Scan for the cell matching the given text and deliver its (X, Y) coordinate at center. 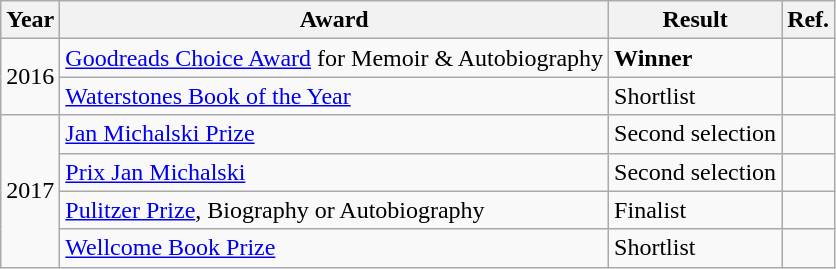
Goodreads Choice Award for Memoir & Autobiography (334, 58)
Prix Jan Michalski (334, 172)
Finalist (696, 210)
Ref. (808, 20)
Result (696, 20)
Year (30, 20)
Waterstones Book of the Year (334, 96)
2017 (30, 191)
Award (334, 20)
2016 (30, 77)
Jan Michalski Prize (334, 134)
Wellcome Book Prize (334, 248)
Winner (696, 58)
Pulitzer Prize, Biography or Autobiography (334, 210)
